Pinpoint the cell where the given text exists, returning its (x, y) midpoint coordinate. 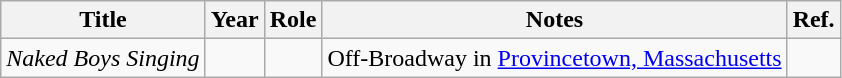
Notes (554, 20)
Naked Boys Singing (103, 58)
Off-Broadway in Provincetown, Massachusetts (554, 58)
Year (234, 20)
Ref. (814, 20)
Title (103, 20)
Role (293, 20)
